Find where the given text appears and provide that cell's center as [x, y] coordinate. 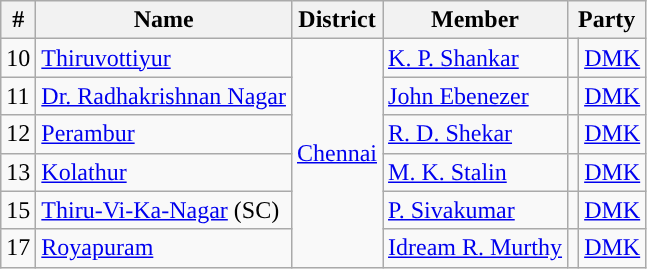
17 [18, 248]
Name [164, 20]
R. D. Shekar [476, 134]
12 [18, 134]
13 [18, 172]
K. P. Shankar [476, 58]
11 [18, 96]
10 [18, 58]
District [336, 20]
Chennai [336, 153]
Member [476, 20]
15 [18, 210]
Dr. Radhakrishnan Nagar [164, 96]
# [18, 20]
Thiru-Vi-Ka-Nagar (SC) [164, 210]
Royapuram [164, 248]
John Ebenezer [476, 96]
Party [607, 20]
Kolathur [164, 172]
Thiruvottiyur [164, 58]
M. K. Stalin [476, 172]
Perambur [164, 134]
Idream R. Murthy [476, 248]
P. Sivakumar [476, 210]
